Identify which cell holds the provided text, then report its [x, y] central coordinate. 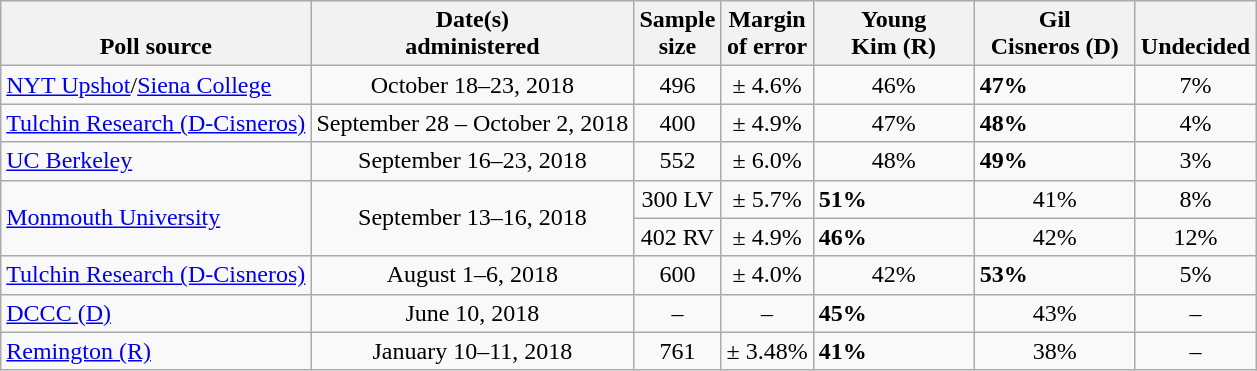
YoungKim (R) [894, 34]
UC Berkeley [156, 161]
August 1–6, 2018 [472, 275]
± 4.6% [767, 85]
Poll source [156, 34]
Marginof error [767, 34]
June 10, 2018 [472, 313]
496 [678, 85]
7% [1195, 85]
3% [1195, 161]
8% [1195, 199]
51% [894, 199]
October 18–23, 2018 [472, 85]
Undecided [1195, 34]
Monmouth University [156, 218]
Date(s)administered [472, 34]
45% [894, 313]
± 5.7% [767, 199]
761 [678, 351]
± 6.0% [767, 161]
September 16–23, 2018 [472, 161]
September 28 – October 2, 2018 [472, 123]
600 [678, 275]
38% [1054, 351]
552 [678, 161]
402 RV [678, 237]
53% [1054, 275]
12% [1195, 237]
300 LV [678, 199]
Remington (R) [156, 351]
Samplesize [678, 34]
49% [1054, 161]
± 4.0% [767, 275]
400 [678, 123]
4% [1195, 123]
± 3.48% [767, 351]
GilCisneros (D) [1054, 34]
January 10–11, 2018 [472, 351]
5% [1195, 275]
43% [1054, 313]
DCCC (D) [156, 313]
NYT Upshot/Siena College [156, 85]
September 13–16, 2018 [472, 218]
